Scan for the cell matching the given text and deliver its (x, y) coordinate at center. 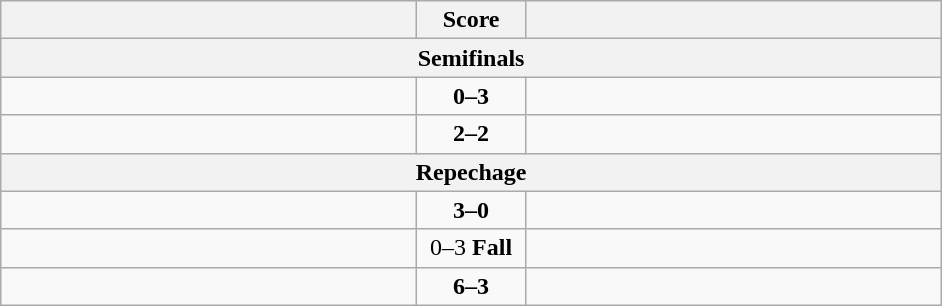
0–3 Fall (472, 248)
Semifinals (472, 58)
Score (472, 20)
0–3 (472, 96)
Repechage (472, 172)
3–0 (472, 210)
6–3 (472, 286)
2–2 (472, 134)
